Scan for the cell matching the given text and deliver its (x, y) coordinate at center. 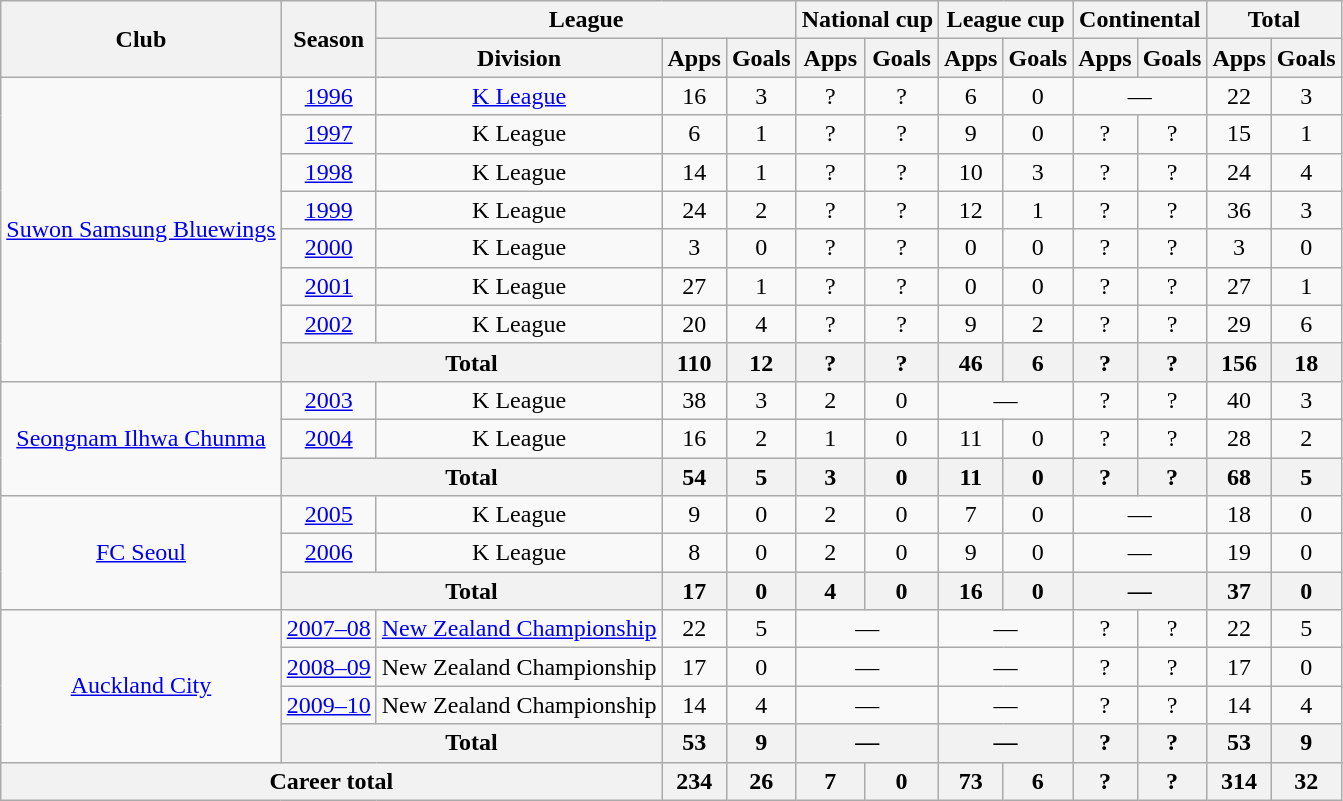
Seongnam Ilhwa Chunma (141, 438)
54 (694, 477)
National cup (867, 20)
2007–08 (328, 629)
8 (694, 553)
2003 (328, 400)
FC Seoul (141, 553)
Continental (1140, 20)
2004 (328, 438)
Career total (332, 781)
1998 (328, 172)
40 (1239, 400)
68 (1239, 477)
37 (1239, 591)
2000 (328, 248)
29 (1239, 324)
League cup (1006, 20)
1999 (328, 210)
15 (1239, 134)
314 (1239, 781)
2001 (328, 286)
20 (694, 324)
32 (1306, 781)
2008–09 (328, 667)
38 (694, 400)
28 (1239, 438)
2009–10 (328, 705)
2005 (328, 515)
Club (141, 39)
36 (1239, 210)
19 (1239, 553)
2006 (328, 553)
10 (971, 172)
Division (519, 58)
26 (761, 781)
Suwon Samsung Bluewings (141, 229)
234 (694, 781)
156 (1239, 362)
110 (694, 362)
1997 (328, 134)
2002 (328, 324)
46 (971, 362)
Season (328, 39)
Auckland City (141, 686)
1996 (328, 96)
League (586, 20)
73 (971, 781)
